Detect which cell encompasses the target text, then output its [X, Y] center coordinate. 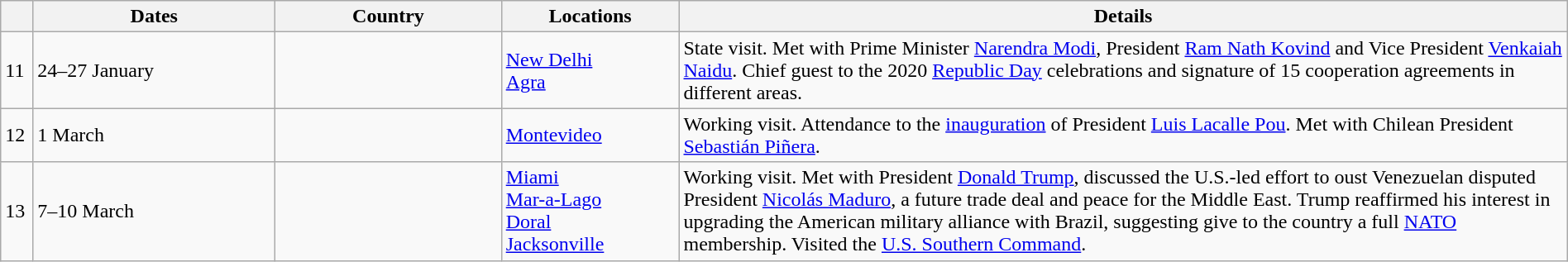
11 [17, 70]
Dates [154, 17]
1 March [154, 136]
24–27 January [154, 70]
New DelhiAgra [590, 70]
Working visit. Attendance to the inauguration of President Luis Lacalle Pou. Met with Chilean President Sebastián Piñera. [1123, 136]
13 [17, 212]
12 [17, 136]
MiamiMar-a-LagoDoralJacksonville [590, 212]
Montevideo [590, 136]
Country [389, 17]
Details [1123, 17]
Locations [590, 17]
7–10 March [154, 212]
